Return (X, Y) of the center of cell containing provided text 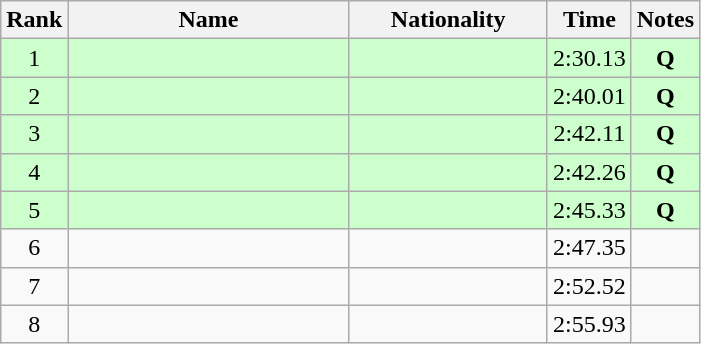
2:45.33 (589, 210)
3 (34, 134)
2 (34, 96)
4 (34, 172)
Time (589, 20)
Notes (665, 20)
7 (34, 286)
6 (34, 248)
2:42.26 (589, 172)
2:55.93 (589, 324)
1 (34, 58)
2:52.52 (589, 286)
8 (34, 324)
2:30.13 (589, 58)
5 (34, 210)
2:47.35 (589, 248)
2:42.11 (589, 134)
Name (208, 20)
2:40.01 (589, 96)
Rank (34, 20)
Nationality (448, 20)
